Determine the (x, y) coordinate at the center of the cell enclosing the given text.  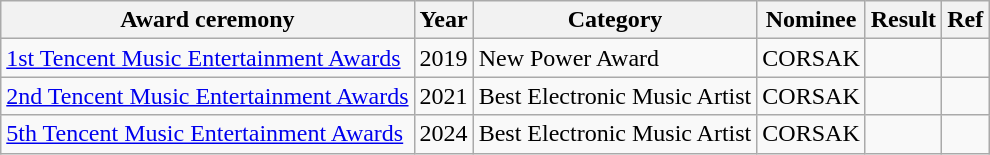
Result (903, 20)
2019 (444, 58)
2nd Tencent Music Entertainment Awards (208, 96)
1st Tencent Music Entertainment Awards (208, 58)
Category (615, 20)
New Power Award (615, 58)
Ref (966, 20)
2021 (444, 96)
5th Tencent Music Entertainment Awards (208, 134)
Nominee (811, 20)
Award ceremony (208, 20)
Year (444, 20)
2024 (444, 134)
